Extract the (X, Y) coordinate from the center of the cell holding the provided text.  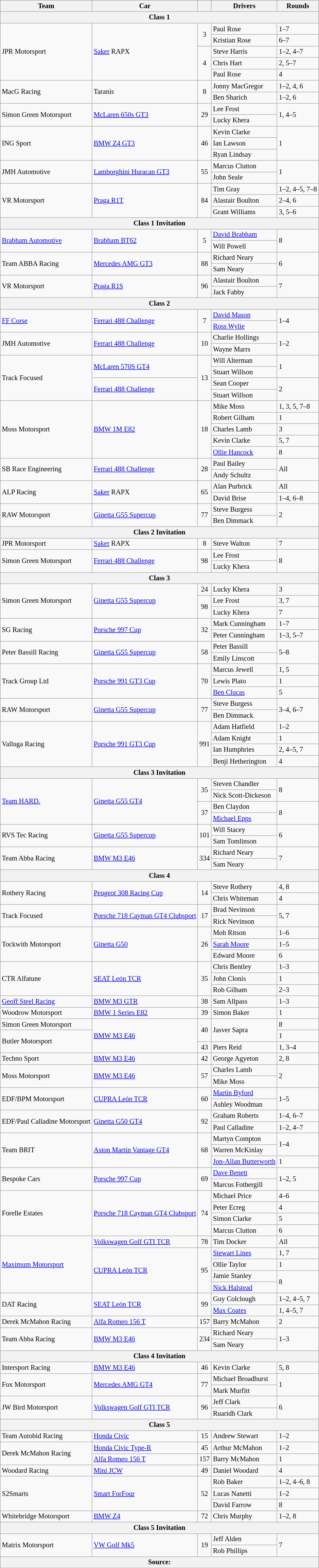
Jonny MacGregor (244, 86)
Class 3 (160, 578)
Team Autobid Racing (46, 1436)
Rounds (298, 6)
Martin Byford (244, 1093)
Jeff Clark (244, 1402)
Nick Halstead (244, 1288)
18 (205, 429)
28 (205, 469)
Ollie Taylor (244, 1265)
Arthur McMahon (244, 1448)
Team BRIT (46, 1150)
McLaren 650s GT3 (145, 114)
Tockwith Motorsport (46, 944)
Paul Calladine (244, 1127)
2–4, 6 (298, 200)
Tim Gray (244, 189)
MacG Racing (46, 92)
60 (205, 1099)
Will Alterman (244, 361)
Mercedes AMG GT4 (145, 1384)
ALP Racing (46, 492)
Team (46, 6)
Brad Nevinson (244, 910)
RVS Tec Racing (46, 836)
234 (205, 1339)
15 (205, 1436)
Ryan Lindsay (244, 155)
Wayne Marrs (244, 349)
991 (205, 744)
EDF/BPM Motorsport (46, 1099)
17 (205, 915)
Edward Moore (244, 956)
334 (205, 858)
Ginetta G50 (145, 944)
Mark Cunningham (244, 624)
Class 2 (160, 303)
Class 1 Invitation (160, 223)
Michael Price (244, 1196)
49 (205, 1470)
101 (205, 836)
Jeff Alden (244, 1539)
Peter Bassill (244, 647)
FF Corse (46, 320)
Car (145, 6)
Andy Schultz (244, 475)
Steve Rothery (244, 887)
George Agyeton (244, 1059)
BMW Z4 (145, 1516)
2, 5–7 (298, 63)
Whitebridge Motorsport (46, 1516)
2–3 (298, 990)
Team ABBA Racing (46, 263)
Paul Bailey (244, 464)
Class 4 Invitation (160, 1356)
Steve Harris (244, 52)
95 (205, 1270)
Rothery Racing (46, 893)
1–6 (298, 933)
99 (205, 1305)
Honda Civic Type-R (145, 1448)
Butler Motorsport (46, 1041)
Chris Whiteman (244, 899)
Rob Phillips (244, 1551)
1, 5 (298, 669)
1, 3, 5, 7–8 (298, 406)
Bespoke Cars (46, 1178)
Ian Lawson (244, 143)
3, 7 (298, 601)
Ginetta G50 GT4 (145, 1121)
Chris Bentley (244, 967)
38 (205, 1001)
39 (205, 1013)
Ben Clucas (244, 693)
John Seale (244, 177)
92 (205, 1121)
EDF/Paul Calladine Motorsport (46, 1121)
Sean Cooper (244, 384)
Daniel Woodard (244, 1470)
26 (205, 944)
Rob Gilham (244, 990)
57 (205, 1076)
Jack Fabby (244, 292)
BMW M3 GTR (145, 1001)
Sam Tomlinson (244, 841)
SG Racing (46, 630)
Class 1 (160, 17)
Simon Clarke (244, 1219)
Woodard Racing (46, 1470)
19 (205, 1545)
Forelle Estates (46, 1213)
1, 3–4 (298, 1047)
78 (205, 1242)
1, 4–5 (298, 114)
David Brise (244, 498)
Moh Ritson (244, 933)
Maximum Motorsport (46, 1264)
Peter Bassill Racing (46, 652)
1–2, 4–6, 8 (298, 1482)
Class 4 (160, 875)
Peter Cunningham (244, 635)
58 (205, 652)
52 (205, 1493)
Ben Sharich (244, 98)
Robert Gilham (244, 418)
Piers Reid (244, 1047)
John Clonis (244, 978)
Mercedes AMG GT3 (145, 263)
1–2, 6 (298, 98)
Team HARD. (46, 801)
37 (205, 813)
Steven Chandler (244, 784)
Sam Allpass (244, 1001)
Ben Claydon (244, 807)
43 (205, 1047)
Martyn Compton (244, 1139)
Charlie Hollings (244, 338)
Ginetta G55 GT4 (145, 801)
Chris Hart (244, 63)
2, 8 (298, 1059)
Max Coates (244, 1310)
4–6 (298, 1196)
BMW 1 Series E82 (145, 1013)
Alan Purbrick (244, 487)
Lewis Plato (244, 681)
Stewart Lines (244, 1253)
Benji Hetherington (244, 761)
Marcus Fothergill (244, 1184)
40 (205, 1030)
65 (205, 492)
David Farrow (244, 1505)
1–2, 8 (298, 1516)
5–8 (298, 652)
Peter Ecreg (244, 1207)
Class 2 Invitation (160, 532)
Drivers (244, 6)
3, 5–6 (298, 212)
DAT Racing (46, 1305)
1, 7 (298, 1253)
68 (205, 1150)
69 (205, 1178)
24 (205, 590)
Class 3 Invitation (160, 772)
Praga R1T (145, 201)
5, 8 (298, 1367)
1–2, 5 (298, 1178)
Guy Colclough (244, 1299)
S2Smarts (46, 1493)
Rob Baker (244, 1482)
Jasver Sapra (244, 1030)
Will Powell (244, 246)
2, 4–5, 7 (298, 750)
Rick Nevinson (244, 921)
72 (205, 1516)
3–4, 6–7 (298, 709)
10 (205, 343)
Woodrow Motorsport (46, 1013)
Techno Sport (46, 1059)
42 (205, 1059)
Graham Roberts (244, 1116)
Andrew Stewart (244, 1436)
Simon Baker (244, 1013)
4, 8 (298, 887)
Track Group Ltd (46, 681)
Chris Murphy (244, 1516)
JW Bird Motorsport (46, 1408)
Peugeot 308 Racing Cup (145, 893)
Praga R1S (145, 286)
1, 4–5, 7 (298, 1310)
Will Stacey (244, 830)
Sarah Moore (244, 944)
Emily Linscott (244, 658)
1–4, 6–8 (298, 498)
45 (205, 1448)
6–7 (298, 40)
Michael Broadhurst (244, 1379)
Kristian Rose (244, 40)
David Mason (244, 315)
Matrix Motorsport (46, 1545)
David Brabham (244, 235)
Geoff Steel Racing (46, 1001)
Lucas Nanetti (244, 1494)
Nick Scott-Dickeson (244, 796)
Ross Wylie (244, 326)
1–2, 4, 6 (298, 86)
Grant Williams (244, 212)
Jamie Stanley (244, 1276)
1–3, 5–7 (298, 635)
13 (205, 378)
CTR Alfatune (46, 978)
Mini JCW (145, 1470)
74 (205, 1213)
Class 5 Invitation (160, 1528)
Jon-Allan Butterworth (244, 1162)
Warren McKinlay (244, 1150)
SB Race Engineering (46, 469)
Smart ForFour (145, 1493)
Source: (160, 1562)
Tim Docker (244, 1242)
Marcus Jewell (244, 669)
1–2, 4–5, 7 (298, 1299)
VW Golf Mk5 (145, 1545)
BMW Z4 GT3 (145, 143)
Dave Benett (244, 1173)
Adam Knight (244, 738)
84 (205, 201)
Brabham Automotive (46, 240)
McLaren 570S GT4 (145, 367)
Michael Epps (244, 818)
1–4, 6–7 (298, 1116)
Class 5 (160, 1425)
Brabham BT62 (145, 240)
Mark Murfitt (244, 1391)
Honda Civic (145, 1436)
Steve Walton (244, 544)
29 (205, 114)
55 (205, 172)
1–2, 4–5, 7–8 (298, 189)
Fox Motorsport (46, 1384)
BMW 1M E82 (145, 429)
Taranis (145, 92)
14 (205, 893)
ING Sport (46, 143)
Intersport Racing (46, 1367)
88 (205, 263)
Adam Hatfield (244, 727)
Ashley Woodman (244, 1104)
Lamborghini Huracan GT3 (145, 172)
Valluga Racing (46, 744)
Ruaridh Clark (244, 1413)
Ollie Hancock (244, 452)
Ian Humphries (244, 750)
70 (205, 681)
Aston Martin Vantage GT4 (145, 1150)
32 (205, 630)
